For the text-containing cell, return its midpoint in (X, Y) coordinate format. 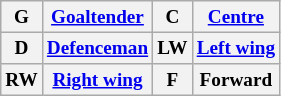
D (22, 48)
Forward (236, 80)
C (172, 17)
LW (172, 48)
Centre (236, 17)
Right wing (97, 80)
RW (22, 80)
Defenceman (97, 48)
Left wing (236, 48)
G (22, 17)
F (172, 80)
Goaltender (97, 17)
